Detect which cell encompasses the target text, then output its [X, Y] center coordinate. 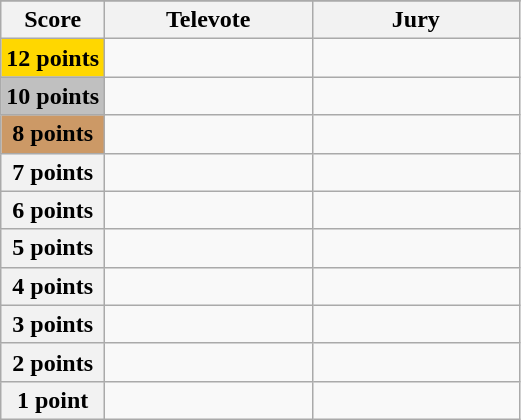
12 points [53, 58]
Televote [209, 20]
Score [53, 20]
3 points [53, 324]
7 points [53, 172]
5 points [53, 248]
10 points [53, 96]
8 points [53, 134]
1 point [53, 400]
2 points [53, 362]
Jury [416, 20]
6 points [53, 210]
4 points [53, 286]
